Scan for the cell matching the given text and deliver its [x, y] coordinate at center. 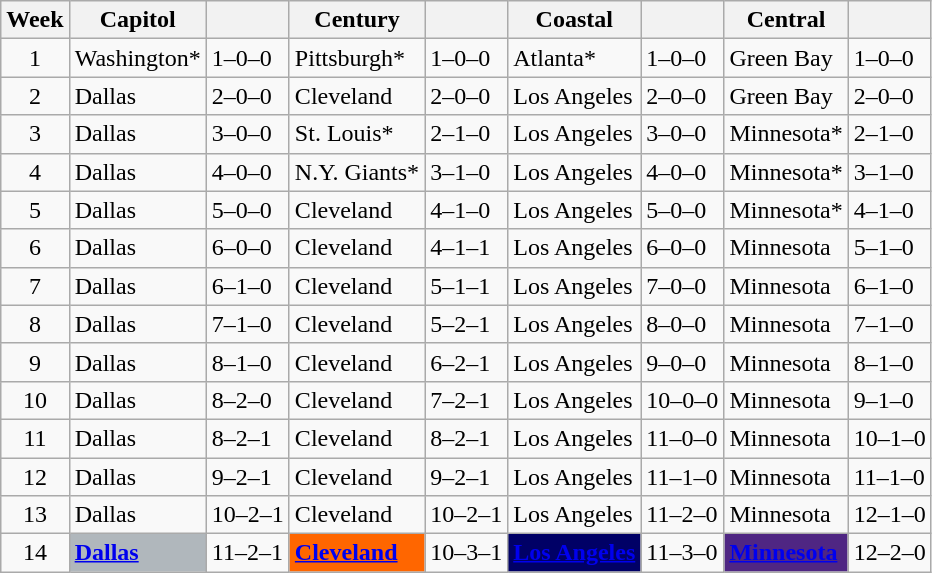
10–0–0 [682, 400]
9 [35, 362]
14 [35, 553]
6–2–1 [466, 362]
8 [35, 324]
7–0–0 [682, 286]
12–2–0 [890, 553]
10–3–1 [466, 553]
10 [35, 400]
13 [35, 515]
7–2–1 [466, 400]
9–1–0 [890, 400]
St. Louis* [356, 134]
Washington* [138, 58]
4–1–1 [466, 248]
10–1–0 [890, 438]
2 [35, 96]
Capitol [138, 20]
12 [35, 477]
5–2–1 [466, 324]
8–2–0 [248, 400]
11–3–0 [682, 553]
12–1–0 [890, 515]
N.Y. Giants* [356, 172]
Central [786, 20]
Pittsburgh* [356, 58]
5–1–1 [466, 286]
5–1–0 [890, 248]
11–2–0 [682, 515]
5 [35, 210]
4 [35, 172]
9–0–0 [682, 362]
6 [35, 248]
1 [35, 58]
7 [35, 286]
11–2–1 [248, 553]
11 [35, 438]
8–0–0 [682, 324]
Week [35, 20]
11–0–0 [682, 438]
Century [356, 20]
Atlanta* [574, 58]
3 [35, 134]
Coastal [574, 20]
